Search for the cell housing the specified text and yield its (X, Y) center coordinate. 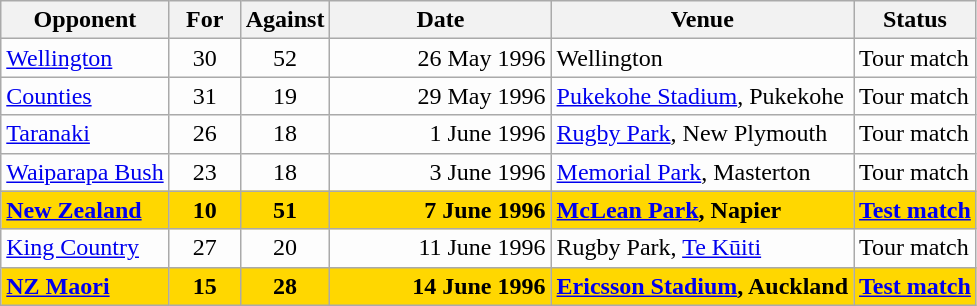
30 (204, 58)
Opponent (85, 20)
27 (204, 248)
26 (204, 134)
Waiparapa Bush (85, 172)
Memorial Park, Masterton (702, 172)
Taranaki (85, 134)
Date (440, 20)
1 June 1996 (440, 134)
11 June 1996 (440, 248)
26 May 1996 (440, 58)
51 (285, 210)
3 June 1996 (440, 172)
Venue (702, 20)
10 (204, 210)
20 (285, 248)
Ericsson Stadium, Auckland (702, 286)
McLean Park, Napier (702, 210)
31 (204, 96)
15 (204, 286)
7 June 1996 (440, 210)
Pukekohe Stadium, Pukekohe (702, 96)
NZ Maori (85, 286)
King Country (85, 248)
28 (285, 286)
Counties (85, 96)
52 (285, 58)
14 June 1996 (440, 286)
New Zealand (85, 210)
Rugby Park, New Plymouth (702, 134)
Rugby Park, Te Kūiti (702, 248)
Against (285, 20)
29 May 1996 (440, 96)
For (204, 20)
Status (916, 20)
19 (285, 96)
23 (204, 172)
